Find where the given text appears and provide that cell's center as [X, Y] coordinate. 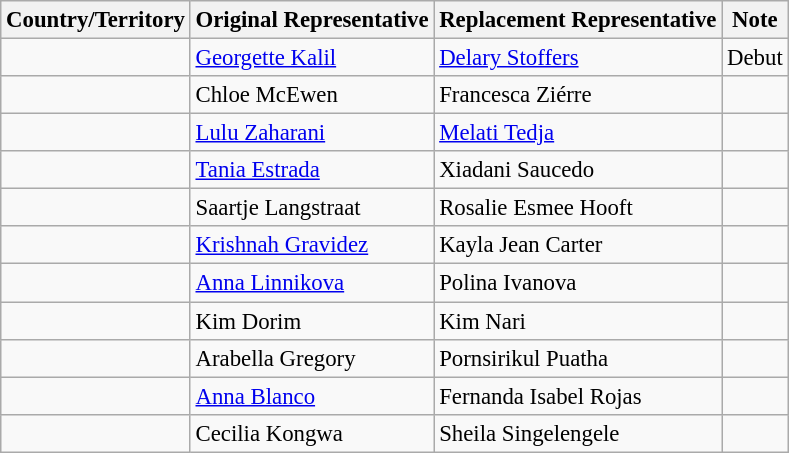
Tania Estrada [312, 170]
Kayla Jean Carter [578, 245]
Pornsirikul Puatha [578, 358]
Sheila Singelengele [578, 433]
Fernanda Isabel Rojas [578, 396]
Note [755, 20]
Original Representative [312, 20]
Kim Dorim [312, 321]
Anna Linnikova [312, 283]
Rosalie Esmee Hooft [578, 208]
Kim Nari [578, 321]
Lulu Zaharani [312, 133]
Country/Territory [96, 20]
Arabella Gregory [312, 358]
Anna Blanco [312, 396]
Xiadani Saucedo [578, 170]
Francesca Ziérre [578, 95]
Saartje Langstraat [312, 208]
Cecilia Kongwa [312, 433]
Delary Stoffers [578, 58]
Krishnah Gravidez [312, 245]
Debut [755, 58]
Chloe McEwen [312, 95]
Melati Tedja [578, 133]
Replacement Representative [578, 20]
Georgette Kalil [312, 58]
Polina Ivanova [578, 283]
